From the cell containing the given text, extract its center point as (x, y) coordinate. 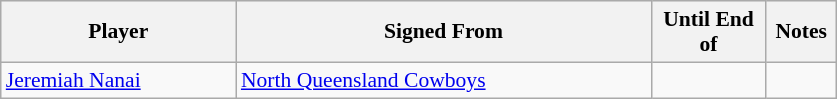
Signed From (444, 32)
Jeremiah Nanai (118, 80)
Until End of (708, 32)
Notes (801, 32)
Player (118, 32)
North Queensland Cowboys (444, 80)
